Pinpoint the cell where the given text exists, returning its [x, y] midpoint coordinate. 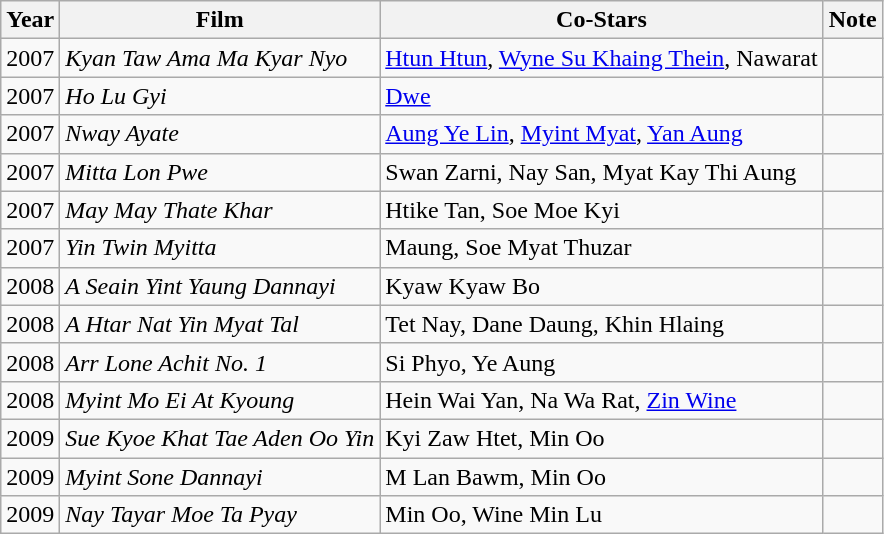
Tet Nay, Dane Daung, Khin Hlaing [602, 324]
Hein Wai Yan, Na Wa Rat, Zin Wine [602, 400]
A Htar Nat Yin Myat Tal [220, 324]
Htun Htun, Wyne Su Khaing Thein, Nawarat [602, 58]
Ho Lu Gyi [220, 96]
Myint Mo Ei At Kyoung [220, 400]
Nway Ayate [220, 134]
Htike Tan, Soe Moe Kyi [602, 210]
Min Oo, Wine Min Lu [602, 515]
Sue Kyoe Khat Tae Aden Oo Yin [220, 438]
Co-Stars [602, 20]
Si Phyo, Ye Aung [602, 362]
Film [220, 20]
Myint Sone Dannayi [220, 477]
Kyan Taw Ama Ma Kyar Nyo [220, 58]
Kyaw Kyaw Bo [602, 286]
Arr Lone Achit No. 1 [220, 362]
Year [30, 20]
Aung Ye Lin, Myint Myat, Yan Aung [602, 134]
May May Thate Khar [220, 210]
Maung, Soe Myat Thuzar [602, 248]
Note [852, 20]
Swan Zarni, Nay San, Myat Kay Thi Aung [602, 172]
Nay Tayar Moe Ta Pyay [220, 515]
Dwe [602, 96]
M Lan Bawm, Min Oo [602, 477]
Kyi Zaw Htet, Min Oo [602, 438]
A Seain Yint Yaung Dannayi [220, 286]
Yin Twin Myitta [220, 248]
Mitta Lon Pwe [220, 172]
